Find where the given text appears and provide that cell's center as (X, Y) coordinate. 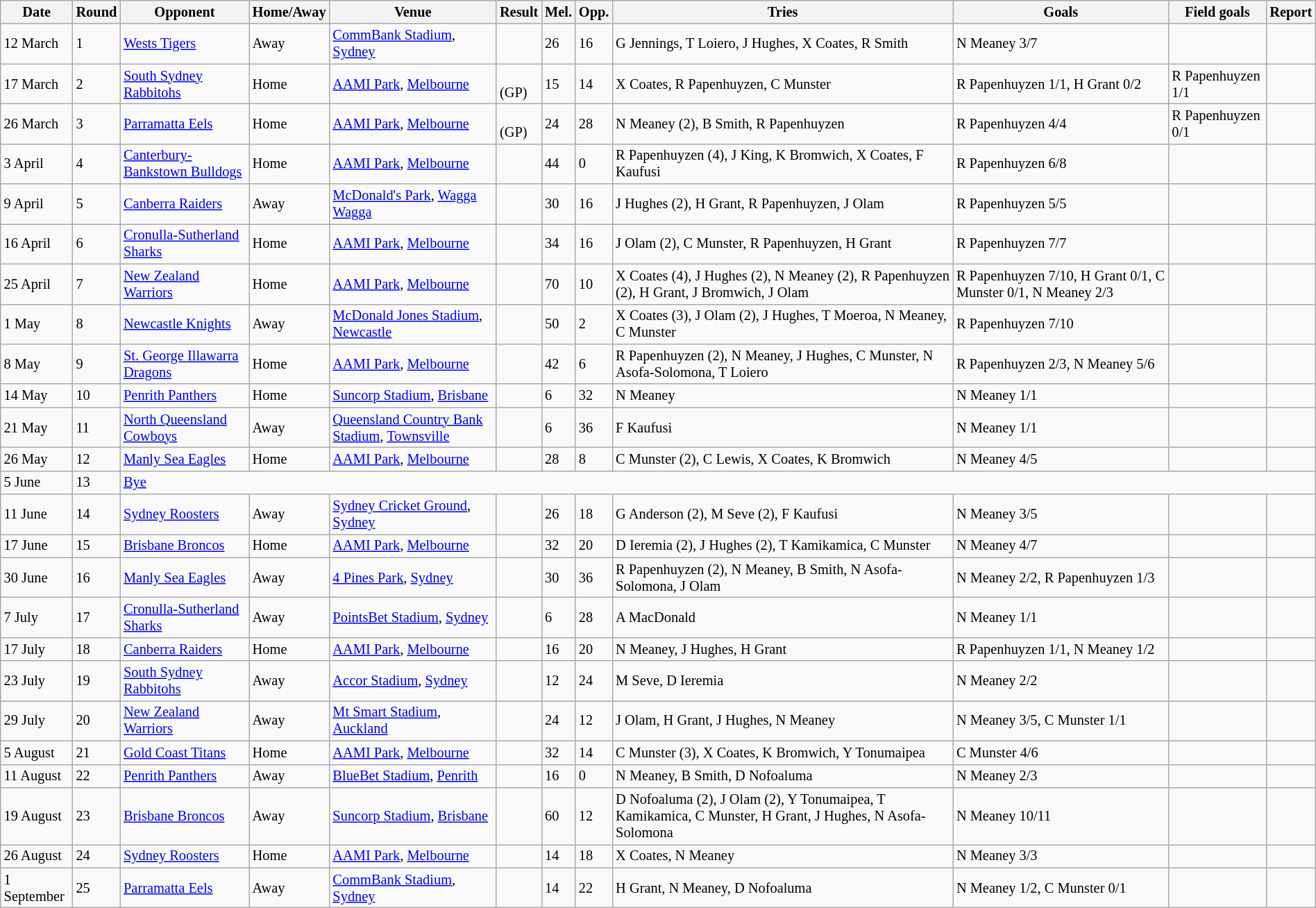
X Coates, R Papenhuyzen, C Munster (783, 84)
Date (37, 12)
5 August (37, 753)
R Papenhuyzen (2), N Meaney, J Hughes, C Munster, N Asofa-Solomona, T Loiero (783, 364)
Wests Tigers (185, 44)
19 August (37, 816)
J Olam, H Grant, J Hughes, N Meaney (783, 721)
X Coates, N Meaney (783, 856)
X Coates (3), J Olam (2), J Hughes, T Moeroa, N Meaney, C Munster (783, 324)
3 (97, 124)
5 June (37, 482)
Bye (718, 482)
A MacDonald (783, 617)
Field goals (1217, 12)
30 June (37, 578)
3 April (37, 164)
Mel. (558, 12)
R Papenhuyzen 6/8 (1061, 164)
BlueBet Stadium, Penrith (414, 776)
9 April (37, 204)
25 April (37, 284)
8 May (37, 364)
Round (97, 12)
PointsBet Stadium, Sydney (414, 617)
7 July (37, 617)
R Papenhuyzen 5/5 (1061, 204)
42 (558, 364)
11 (97, 428)
N Meaney 2/2 (1061, 681)
N Meaney, J Hughes, H Grant (783, 649)
D Nofoaluma (2), J Olam (2), Y Tonumaipea, T Kamikamica, C Munster, H Grant, J Hughes, N Asofa-Solomona (783, 816)
N Meaney 10/11 (1061, 816)
Venue (414, 12)
G Jennings, T Loiero, J Hughes, X Coates, R Smith (783, 44)
Sydney Cricket Ground, Sydney (414, 514)
Home/Away (289, 12)
14 May (37, 396)
23 (97, 816)
21 (97, 753)
N Meaney 3/3 (1061, 856)
Gold Coast Titans (185, 753)
17 March (37, 84)
26 March (37, 124)
F Kaufusi (783, 428)
1 (97, 44)
Mt Smart Stadium, Auckland (414, 721)
X Coates (4), J Hughes (2), N Meaney (2), R Papenhuyzen (2), H Grant, J Bromwich, J Olam (783, 284)
Tries (783, 12)
N Meaney (783, 396)
Report (1291, 12)
N Meaney 3/5 (1061, 514)
R Papenhuyzen 4/4 (1061, 124)
H Grant, N Meaney, D Nofoaluma (783, 888)
70 (558, 284)
7 (97, 284)
16 April (37, 244)
N Meaney 3/7 (1061, 44)
R Papenhuyzen 7/10 (1061, 324)
J Olam (2), C Munster, R Papenhuyzen, H Grant (783, 244)
N Meaney (2), B Smith, R Papenhuyzen (783, 124)
17 June (37, 546)
5 (97, 204)
25 (97, 888)
McDonald Jones Stadium, Newcastle (414, 324)
11 June (37, 514)
North Queensland Cowboys (185, 428)
R Papenhuyzen 7/7 (1061, 244)
N Meaney 4/7 (1061, 546)
17 July (37, 649)
N Meaney, B Smith, D Nofoaluma (783, 776)
McDonald's Park, Wagga Wagga (414, 204)
G Anderson (2), M Seve (2), F Kaufusi (783, 514)
R Papenhuyzen (4), J King, K Bromwich, X Coates, F Kaufusi (783, 164)
R Papenhuyzen 0/1 (1217, 124)
50 (558, 324)
N Meaney 4/5 (1061, 459)
N Meaney 2/3 (1061, 776)
4 Pines Park, Sydney (414, 578)
34 (558, 244)
60 (558, 816)
12 March (37, 44)
23 July (37, 681)
17 (97, 617)
R Papenhuyzen (2), N Meaney, B Smith, N Asofa-Solomona, J Olam (783, 578)
M Seve, D Ieremia (783, 681)
9 (97, 364)
R Papenhuyzen 7/10, H Grant 0/1, C Munster 0/1, N Meaney 2/3 (1061, 284)
N Meaney 1/2, C Munster 0/1 (1061, 888)
13 (97, 482)
N Meaney 3/5, C Munster 1/1 (1061, 721)
Accor Stadium, Sydney (414, 681)
1 September (37, 888)
Result (519, 12)
R Papenhuyzen 2/3, N Meaney 5/6 (1061, 364)
C Munster (3), X Coates, K Bromwich, Y Tonumaipea (783, 753)
Newcastle Knights (185, 324)
26 May (37, 459)
R Papenhuyzen 1/1 (1217, 84)
4 (97, 164)
D Ieremia (2), J Hughes (2), T Kamikamica, C Munster (783, 546)
C Munster 4/6 (1061, 753)
Opp. (594, 12)
Goals (1061, 12)
R Papenhuyzen 1/1, H Grant 0/2 (1061, 84)
44 (558, 164)
1 May (37, 324)
J Hughes (2), H Grant, R Papenhuyzen, J Olam (783, 204)
Opponent (185, 12)
C Munster (2), C Lewis, X Coates, K Bromwich (783, 459)
R Papenhuyzen 1/1, N Meaney 1/2 (1061, 649)
N Meaney 2/2, R Papenhuyzen 1/3 (1061, 578)
19 (97, 681)
Queensland Country Bank Stadium, Townsville (414, 428)
29 July (37, 721)
26 August (37, 856)
11 August (37, 776)
Canterbury-Bankstown Bulldogs (185, 164)
St. George Illawarra Dragons (185, 364)
21 May (37, 428)
